Return (X, Y) of the center of cell containing provided text 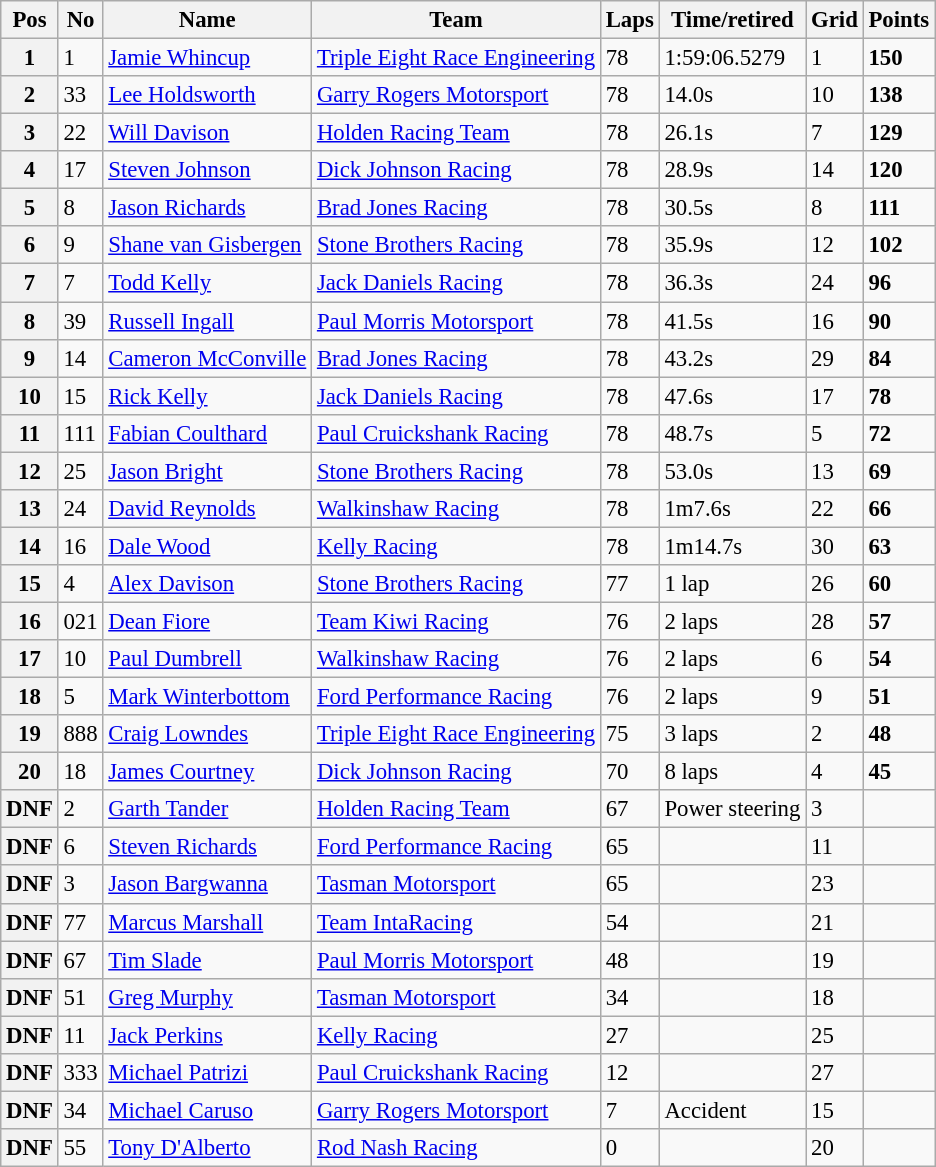
60 (898, 584)
45 (898, 772)
57 (898, 621)
Jamie Whincup (208, 58)
Alex Davison (208, 584)
39 (80, 321)
3 laps (732, 734)
1m7.6s (732, 509)
14.0s (732, 95)
Name (208, 20)
Paul Dumbrell (208, 659)
Greg Murphy (208, 997)
138 (898, 95)
Time/retired (732, 20)
75 (630, 734)
63 (898, 546)
30.5s (732, 208)
Jason Bargwanna (208, 885)
Marcus Marshall (208, 922)
Mark Winterbottom (208, 697)
Cameron McConville (208, 358)
Team Kiwi Racing (456, 621)
29 (834, 358)
Todd Kelly (208, 283)
James Courtney (208, 772)
21 (834, 922)
Accident (732, 1110)
Jason Bright (208, 471)
30 (834, 546)
26 (834, 584)
53.0s (732, 471)
Michael Patrizi (208, 1073)
Michael Caruso (208, 1110)
No (80, 20)
Craig Lowndes (208, 734)
021 (80, 621)
1 lap (732, 584)
Fabian Coulthard (208, 433)
43.2s (732, 358)
Shane van Gisbergen (208, 245)
Tim Slade (208, 960)
Steven Richards (208, 847)
23 (834, 885)
90 (898, 321)
Jason Richards (208, 208)
Steven Johnson (208, 170)
41.5s (732, 321)
Power steering (732, 809)
Jack Perkins (208, 1035)
47.6s (732, 396)
Dean Fiore (208, 621)
Will Davison (208, 133)
Rick Kelly (208, 396)
0 (630, 1148)
Laps (630, 20)
1:59:06.5279 (732, 58)
69 (898, 471)
26.1s (732, 133)
Russell Ingall (208, 321)
Lee Holdsworth (208, 95)
28 (834, 621)
55 (80, 1148)
102 (898, 245)
Tony D'Alberto (208, 1148)
8 laps (732, 772)
Team IntaRacing (456, 922)
66 (898, 509)
70 (630, 772)
150 (898, 58)
129 (898, 133)
84 (898, 358)
96 (898, 283)
36.3s (732, 283)
Points (898, 20)
33 (80, 95)
72 (898, 433)
28.9s (732, 170)
48.7s (732, 433)
Rod Nash Racing (456, 1148)
Team (456, 20)
Dale Wood (208, 546)
David Reynolds (208, 509)
35.9s (732, 245)
Grid (834, 20)
Garth Tander (208, 809)
888 (80, 734)
Pos (30, 20)
1m14.7s (732, 546)
333 (80, 1073)
120 (898, 170)
